Pinpoint the cell where the given text exists, returning its (X, Y) midpoint coordinate. 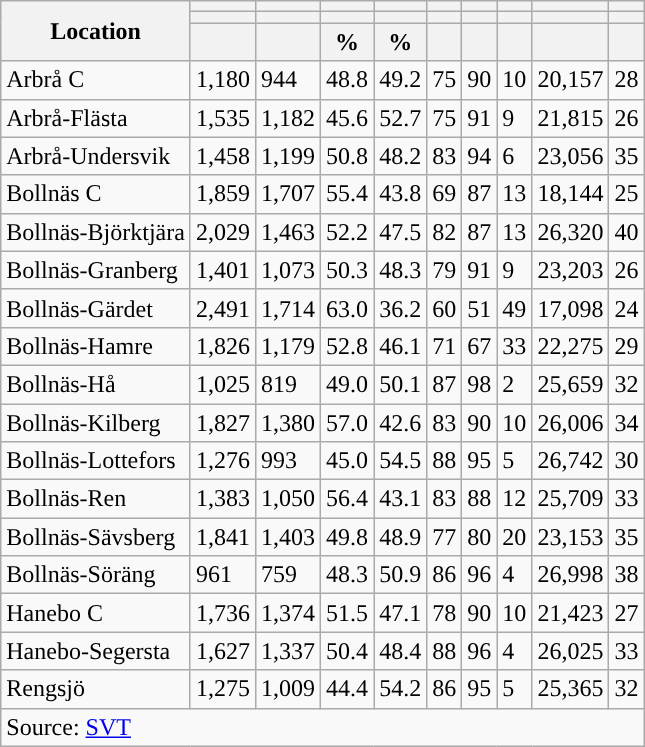
20,157 (570, 80)
48.2 (400, 156)
1,841 (222, 537)
69 (444, 194)
25 (626, 194)
24 (626, 308)
45.0 (348, 461)
98 (480, 384)
21,423 (570, 613)
50.8 (348, 156)
Bollnäs-Ren (96, 499)
46.1 (400, 346)
48.4 (400, 651)
Arbrå-Undersvik (96, 156)
47.1 (400, 613)
Hanebo-Segersta (96, 651)
78 (444, 613)
Arbrå C (96, 80)
12 (514, 499)
1,050 (288, 499)
1,383 (222, 499)
1,180 (222, 80)
1,009 (288, 689)
Location (96, 31)
20 (514, 537)
Bollnäs-Björktjära (96, 232)
50.9 (400, 575)
23,153 (570, 537)
48.8 (348, 80)
63.0 (348, 308)
50.1 (400, 384)
1,707 (288, 194)
Bollnäs C (96, 194)
26,006 (570, 423)
1,179 (288, 346)
30 (626, 461)
1,826 (222, 346)
36.2 (400, 308)
60 (444, 308)
47.5 (400, 232)
21,815 (570, 118)
54.2 (400, 689)
56.4 (348, 499)
82 (444, 232)
1,182 (288, 118)
49.8 (348, 537)
961 (222, 575)
Bollnäs-Lottefors (96, 461)
48.9 (400, 537)
944 (288, 80)
1,199 (288, 156)
Bollnäs-Kilberg (96, 423)
50.4 (348, 651)
Bollnäs-Granberg (96, 270)
28 (626, 80)
993 (288, 461)
29 (626, 346)
Bollnäs-Hå (96, 384)
80 (480, 537)
52.2 (348, 232)
Arbrå-Flästa (96, 118)
27 (626, 613)
55.4 (348, 194)
52.8 (348, 346)
1,403 (288, 537)
38 (626, 575)
1,380 (288, 423)
43.8 (400, 194)
26,025 (570, 651)
1,275 (222, 689)
Bollnäs-Sävsberg (96, 537)
1,535 (222, 118)
52.7 (400, 118)
23,056 (570, 156)
1,859 (222, 194)
759 (288, 575)
Bollnäs-Gärdet (96, 308)
34 (626, 423)
26,742 (570, 461)
1,401 (222, 270)
22,275 (570, 346)
26,320 (570, 232)
1,627 (222, 651)
Rengsjö (96, 689)
1,463 (288, 232)
1,073 (288, 270)
25,659 (570, 384)
67 (480, 346)
54.5 (400, 461)
6 (514, 156)
Source: SVT (322, 727)
51.5 (348, 613)
1,714 (288, 308)
79 (444, 270)
51 (480, 308)
26,998 (570, 575)
42.6 (400, 423)
25,365 (570, 689)
49 (514, 308)
57.0 (348, 423)
1,025 (222, 384)
40 (626, 232)
2 (514, 384)
Hanebo C (96, 613)
49.2 (400, 80)
23,203 (570, 270)
44.4 (348, 689)
49.0 (348, 384)
1,736 (222, 613)
819 (288, 384)
45.6 (348, 118)
77 (444, 537)
25,709 (570, 499)
1,374 (288, 613)
94 (480, 156)
2,029 (222, 232)
1,827 (222, 423)
1,458 (222, 156)
50.3 (348, 270)
1,337 (288, 651)
1,276 (222, 461)
71 (444, 346)
Bollnäs-Hamre (96, 346)
17,098 (570, 308)
Bollnäs-Söräng (96, 575)
18,144 (570, 194)
2,491 (222, 308)
43.1 (400, 499)
